Identify which cell holds the provided text, then report its (X, Y) central coordinate. 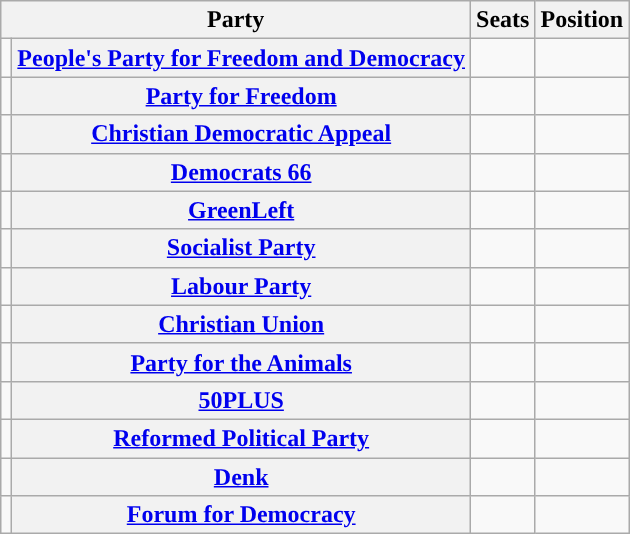
Christian Union (242, 324)
Party for Freedom (242, 96)
Denk (242, 477)
GreenLeft (242, 210)
Reformed Political Party (242, 438)
Democrats 66 (242, 172)
Seats (503, 20)
Christian Democratic Appeal (242, 134)
Forum for Democracy (242, 515)
50PLUS (242, 400)
Position (582, 20)
People's Party for Freedom and Democracy (242, 58)
Socialist Party (242, 248)
Party for the Animals (242, 362)
Labour Party (242, 286)
Party (236, 20)
